Determine the (x, y) coordinate at the center of the cell enclosing the given text.  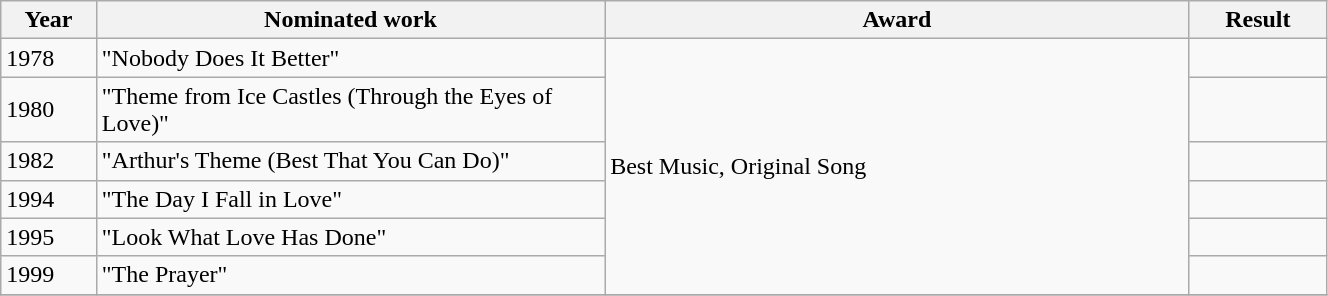
1980 (49, 110)
"Look What Love Has Done" (350, 237)
"The Prayer" (350, 275)
"Theme from Ice Castles (Through the Eyes of Love)" (350, 110)
"The Day I Fall in Love" (350, 199)
"Arthur's Theme (Best That You Can Do)" (350, 161)
Result (1258, 20)
"Nobody Does It Better" (350, 58)
1994 (49, 199)
1995 (49, 237)
1978 (49, 58)
Year (49, 20)
1999 (49, 275)
Best Music, Original Song (898, 166)
1982 (49, 161)
Nominated work (350, 20)
Award (898, 20)
